Find where the given text appears and provide that cell's center as (X, Y) coordinate. 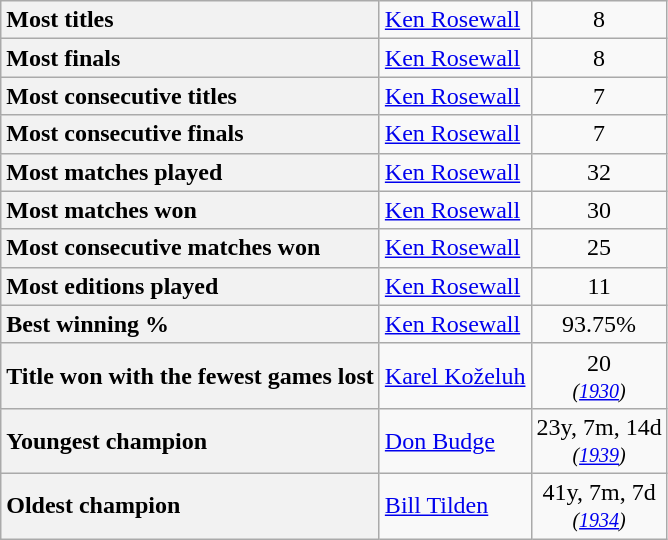
Title won with the fewest games lost (190, 376)
Most matches won (190, 210)
Most consecutive finals (190, 134)
Most finals (190, 58)
20(1930) (599, 376)
Don Budge (455, 440)
32 (599, 172)
Most consecutive titles (190, 96)
Youngest champion (190, 440)
30 (599, 210)
23y, 7m, 14d(1939) (599, 440)
Most editions played (190, 286)
Bill Tilden (455, 506)
Oldest champion (190, 506)
11 (599, 286)
Most consecutive matches won (190, 248)
93.75% (599, 324)
41y, 7m, 7d(1934) (599, 506)
Most titles (190, 20)
Most matches played (190, 172)
Best winning % (190, 324)
25 (599, 248)
Karel Koželuh (455, 376)
